Scan for the cell matching the given text and deliver its (X, Y) coordinate at center. 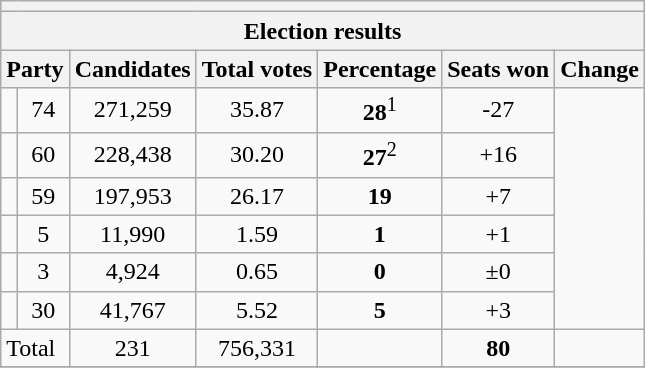
1.59 (257, 234)
Candidates (132, 69)
197,953 (132, 196)
Seats won (498, 69)
35.87 (257, 110)
80 (498, 348)
-27 (498, 110)
5.52 (257, 310)
26.17 (257, 196)
+1 (498, 234)
60 (43, 154)
59 (43, 196)
0 (380, 272)
+3 (498, 310)
231 (132, 348)
281 (380, 110)
4,924 (132, 272)
Total (35, 348)
Party (35, 69)
Total votes (257, 69)
19 (380, 196)
±0 (498, 272)
30 (43, 310)
756,331 (257, 348)
Percentage (380, 69)
228,438 (132, 154)
3 (43, 272)
0.65 (257, 272)
11,990 (132, 234)
+7 (498, 196)
74 (43, 110)
41,767 (132, 310)
Change (600, 69)
+16 (498, 154)
271,259 (132, 110)
Election results (323, 31)
30.20 (257, 154)
272 (380, 154)
1 (380, 234)
